Provide the (X, Y) coordinate of the cell's center where the given text is located.  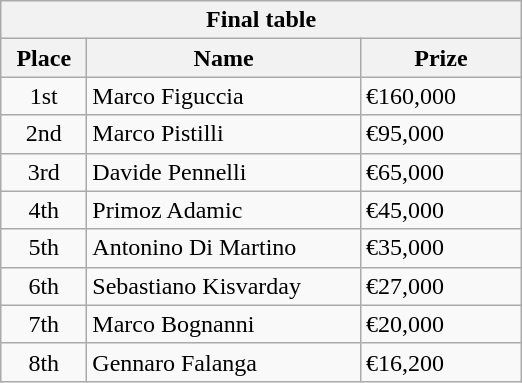
Name (224, 58)
Marco Figuccia (224, 96)
€160,000 (440, 96)
€20,000 (440, 324)
Gennaro Falanga (224, 362)
8th (44, 362)
Marco Bognanni (224, 324)
3rd (44, 172)
Davide Pennelli (224, 172)
€27,000 (440, 286)
€35,000 (440, 248)
Place (44, 58)
€65,000 (440, 172)
Primoz Adamic (224, 210)
€45,000 (440, 210)
Final table (262, 20)
6th (44, 286)
1st (44, 96)
Prize (440, 58)
2nd (44, 134)
€16,200 (440, 362)
Antonino Di Martino (224, 248)
Marco Pistilli (224, 134)
4th (44, 210)
€95,000 (440, 134)
5th (44, 248)
7th (44, 324)
Sebastiano Kisvarday (224, 286)
